Return the [X, Y] coordinate for the center point of the cell that contains the specified text.  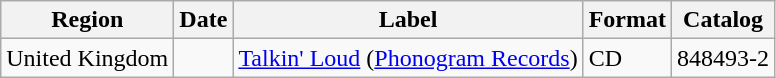
United Kingdom [88, 58]
848493-2 [724, 58]
Format [627, 20]
Label [408, 20]
Catalog [724, 20]
Talkin' Loud (Phonogram Records) [408, 58]
Region [88, 20]
CD [627, 58]
Date [204, 20]
